Capture the cell that displays the provided text and extract its (x, y) central coordinate. 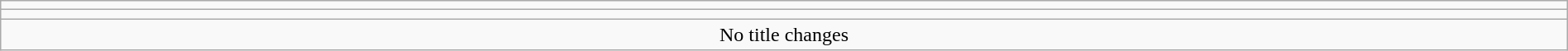
No title changes (784, 35)
